Find where the given text appears and provide that cell's center as (x, y) coordinate. 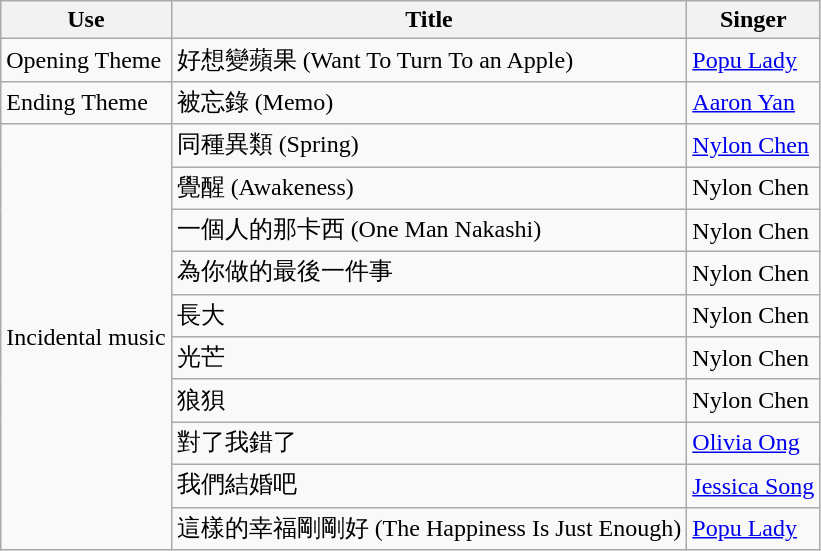
光芒 (429, 358)
被忘錄 (Memo) (429, 102)
狼狽 (429, 400)
一個人的那卡西 (One Man Nakashi) (429, 230)
覺醒 (Awakeness) (429, 188)
Singer (754, 20)
同種異類 (Spring) (429, 146)
這樣的幸福剛剛好 (The Happiness Is Just Enough) (429, 528)
Incidental music (86, 337)
Aaron Yan (754, 102)
Use (86, 20)
Jessica Song (754, 486)
Title (429, 20)
好想變蘋果 (Want To Turn To an Apple) (429, 60)
Opening Theme (86, 60)
Ending Theme (86, 102)
為你做的最後一件事 (429, 274)
Olivia Ong (754, 444)
對了我錯了 (429, 444)
我們結婚吧 (429, 486)
長大 (429, 316)
